Search for the cell housing the specified text and yield its (X, Y) center coordinate. 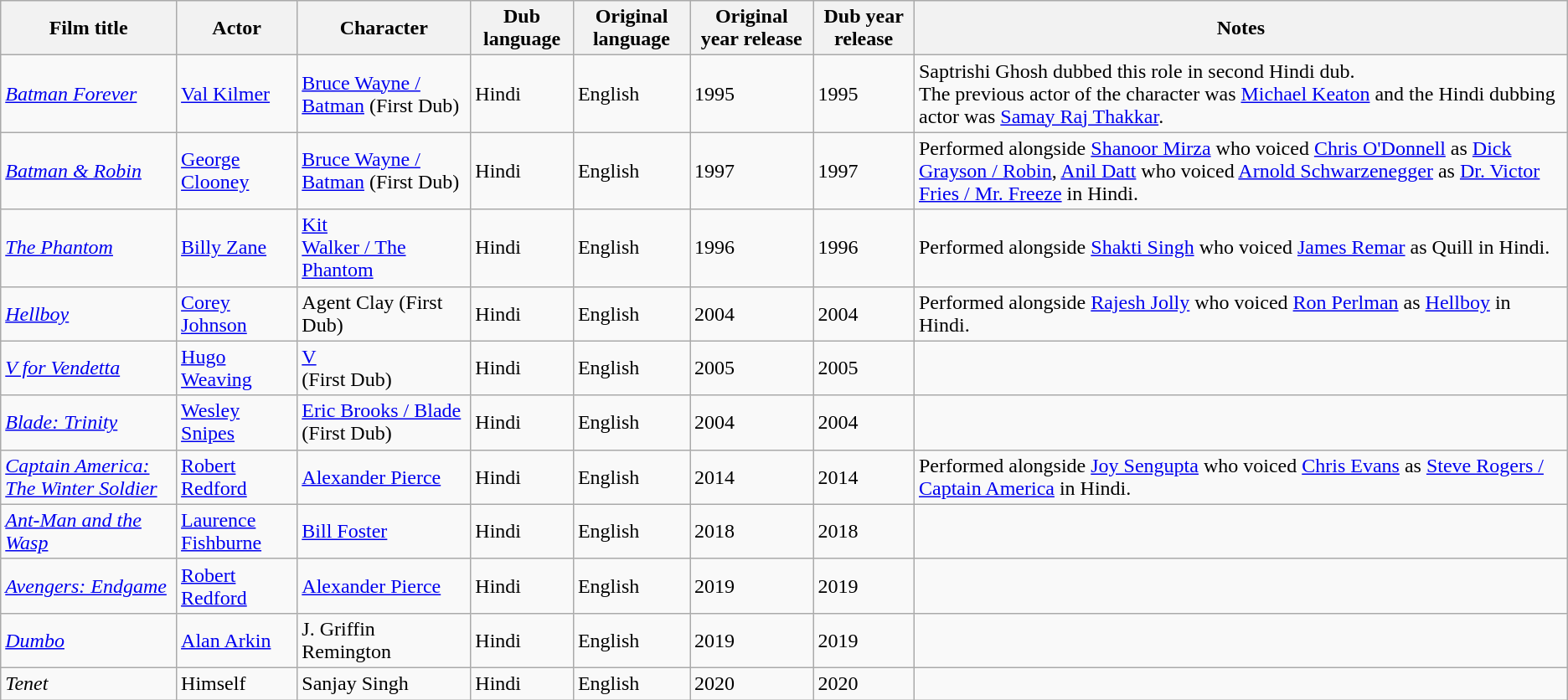
Avengers: Endgame (89, 586)
Dumbo (89, 640)
Performed alongside Rajesh Jolly who voiced Ron Perlman as Hellboy in Hindi. (1240, 313)
Captain America: The Winter Soldier (89, 477)
Character (384, 28)
Bill Foster (384, 531)
Billy Zane (237, 248)
Kit Walker / The Phantom (384, 248)
Agent Clay (First Dub) (384, 313)
Batman & Robin (89, 171)
Dub year release (864, 28)
Himself (237, 683)
Performed alongside Joy Sengupta who voiced Chris Evans as Steve Rogers / Captain America in Hindi. (1240, 477)
Tenet (89, 683)
Laurence Fishburne (237, 531)
Hellboy (89, 313)
Notes (1240, 28)
Hugo Weaving (237, 368)
George Clooney (237, 171)
V for Vendetta (89, 368)
J. Griffin Remington (384, 640)
V (First Dub) (384, 368)
Batman Forever (89, 94)
The Phantom (89, 248)
Sanjay Singh (384, 683)
Original year release (752, 28)
Original language (632, 28)
Ant-Man and the Wasp (89, 531)
Film title (89, 28)
Eric Brooks / Blade (First Dub) (384, 422)
Dub language (523, 28)
Corey Johnson (237, 313)
Alan Arkin (237, 640)
Wesley Snipes (237, 422)
Performed alongside Shakti Singh who voiced James Remar as Quill in Hindi. (1240, 248)
Blade: Trinity (89, 422)
Val Kilmer (237, 94)
Actor (237, 28)
